Identify which cell holds the provided text, then report its (X, Y) central coordinate. 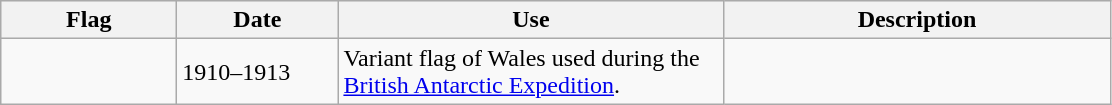
Date (258, 20)
Flag (89, 20)
Description (917, 20)
Variant flag of Wales used during the British Antarctic Expedition. (531, 72)
1910–1913 (258, 72)
Use (531, 20)
